Provide the [x, y] coordinate of the cell's center where the given text is located.  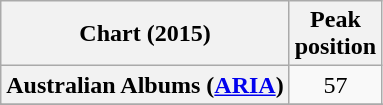
57 [335, 85]
Australian Albums (ARIA) [145, 85]
Chart (2015) [145, 34]
Peakposition [335, 34]
